Output the [X, Y] coordinate of the center of the cell containing the given text.  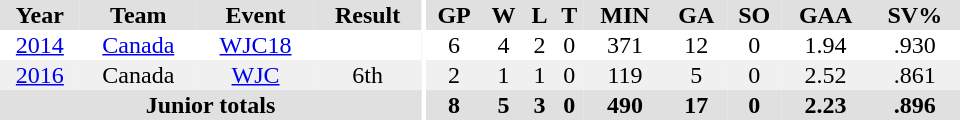
MIN [625, 15]
2.23 [826, 105]
SO [754, 15]
2.52 [826, 75]
12 [696, 45]
GA [696, 15]
WJC [256, 75]
.861 [915, 75]
6 [454, 45]
Junior totals [210, 105]
2014 [40, 45]
1.94 [826, 45]
4 [503, 45]
2016 [40, 75]
GAA [826, 15]
6th [368, 75]
Event [256, 15]
8 [454, 105]
L [540, 15]
Team [138, 15]
119 [625, 75]
WJC18 [256, 45]
371 [625, 45]
.930 [915, 45]
3 [540, 105]
17 [696, 105]
Year [40, 15]
.896 [915, 105]
T [569, 15]
GP [454, 15]
W [503, 15]
490 [625, 105]
Result [368, 15]
SV% [915, 15]
